Determine the [x, y] coordinate at the center of the cell enclosing the given text.  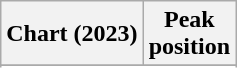
Peakposition [189, 34]
Chart (2023) [72, 34]
